Pinpoint the cell where the given text exists, returning its (X, Y) midpoint coordinate. 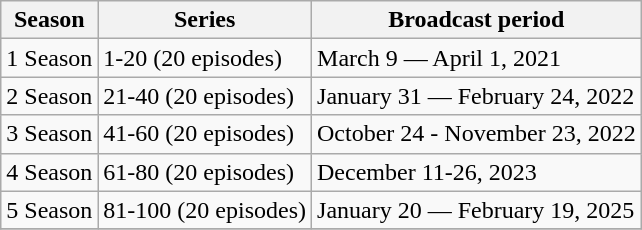
Broadcast period (477, 20)
Series (205, 20)
1 Season (50, 58)
October 24 - November 23, 2022 (477, 134)
December 11-26, 2023 (477, 172)
2 Season (50, 96)
81-100 (20 episodes) (205, 210)
4 Season (50, 172)
21-40 (20 episodes) (205, 96)
January 20 — February 19, 2025 (477, 210)
3 Season (50, 134)
61-80 (20 episodes) (205, 172)
March 9 — April 1, 2021 (477, 58)
1-20 (20 episodes) (205, 58)
Season (50, 20)
41-60 (20 episodes) (205, 134)
January 31 — February 24, 2022 (477, 96)
5 Season (50, 210)
